Extract the [x, y] coordinate from the center of the cell holding the provided text.  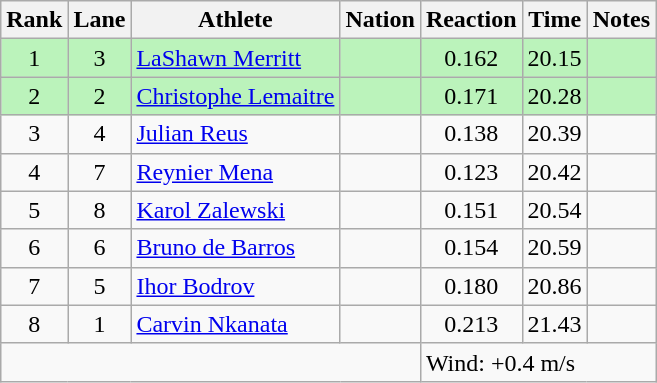
Lane [100, 20]
Wind: +0.4 m/s [538, 362]
Nation [380, 20]
20.59 [554, 248]
20.54 [554, 210]
20.39 [554, 134]
20.42 [554, 172]
Rank [34, 20]
Notes [621, 20]
Christophe Lemaitre [236, 96]
Athlete [236, 20]
0.154 [471, 248]
Julian Reus [236, 134]
20.86 [554, 286]
LaShawn Merritt [236, 58]
20.15 [554, 58]
0.151 [471, 210]
Reaction [471, 20]
0.138 [471, 134]
Bruno de Barros [236, 248]
Time [554, 20]
0.123 [471, 172]
Carvin Nkanata [236, 324]
Karol Zalewski [236, 210]
0.162 [471, 58]
0.171 [471, 96]
0.213 [471, 324]
Ihor Bodrov [236, 286]
21.43 [554, 324]
20.28 [554, 96]
0.180 [471, 286]
Reynier Mena [236, 172]
